Find where the given text appears and provide that cell's center as [x, y] coordinate. 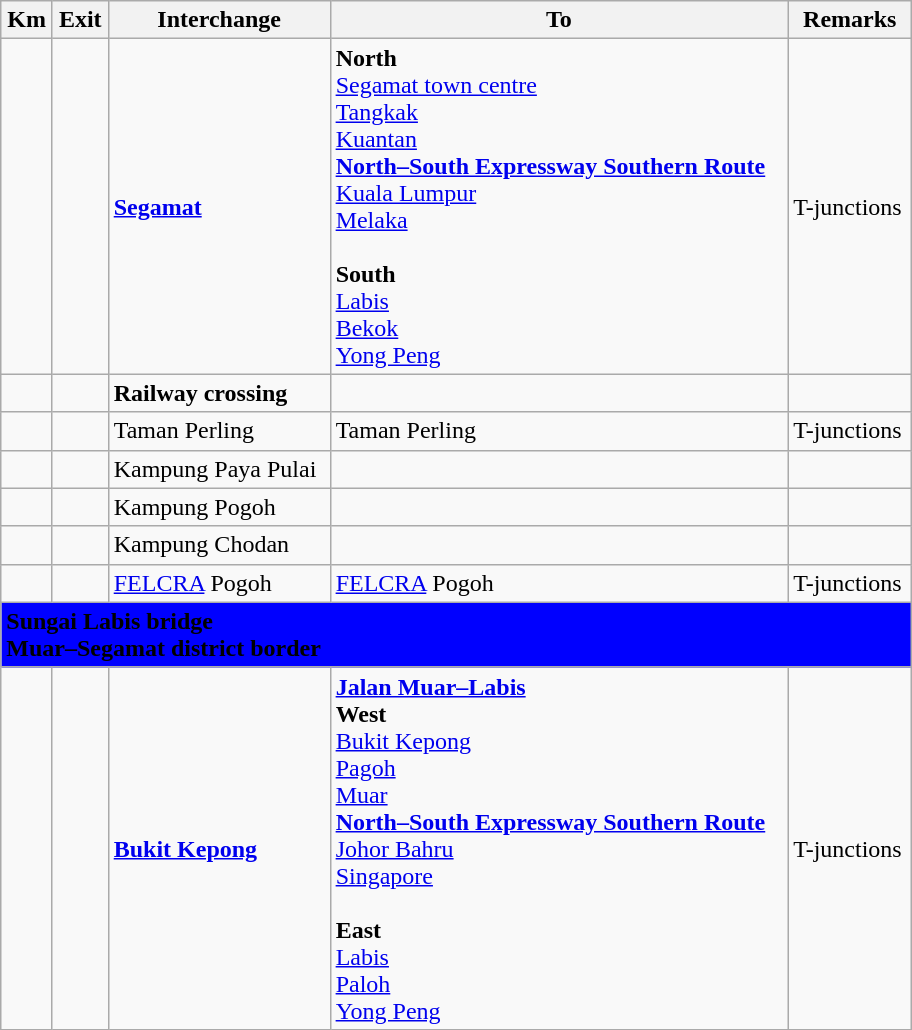
Km [27, 20]
Segamat [219, 206]
Kampung Paya Pulai [219, 469]
Kampung Chodan [219, 545]
Exit [80, 20]
Bukit Kepong [219, 848]
North Segamat town centre Tangkak Kuantan North–South Expressway Southern RouteKuala LumpurMelakaSouth Labis Bekok Yong Peng [559, 206]
Railway crossing [219, 393]
Remarks [850, 20]
Kampung Pogoh [219, 507]
Sungai Labis bridgeMuar–Segamat district border [456, 634]
Interchange [219, 20]
Jalan Muar–LabisWestBukit KepongPagohMuar North–South Expressway Southern RouteJohor BahruSingaporeEastLabisPalohYong Peng [559, 848]
To [559, 20]
